Extract the [X, Y] coordinate from the center of the cell holding the provided text.  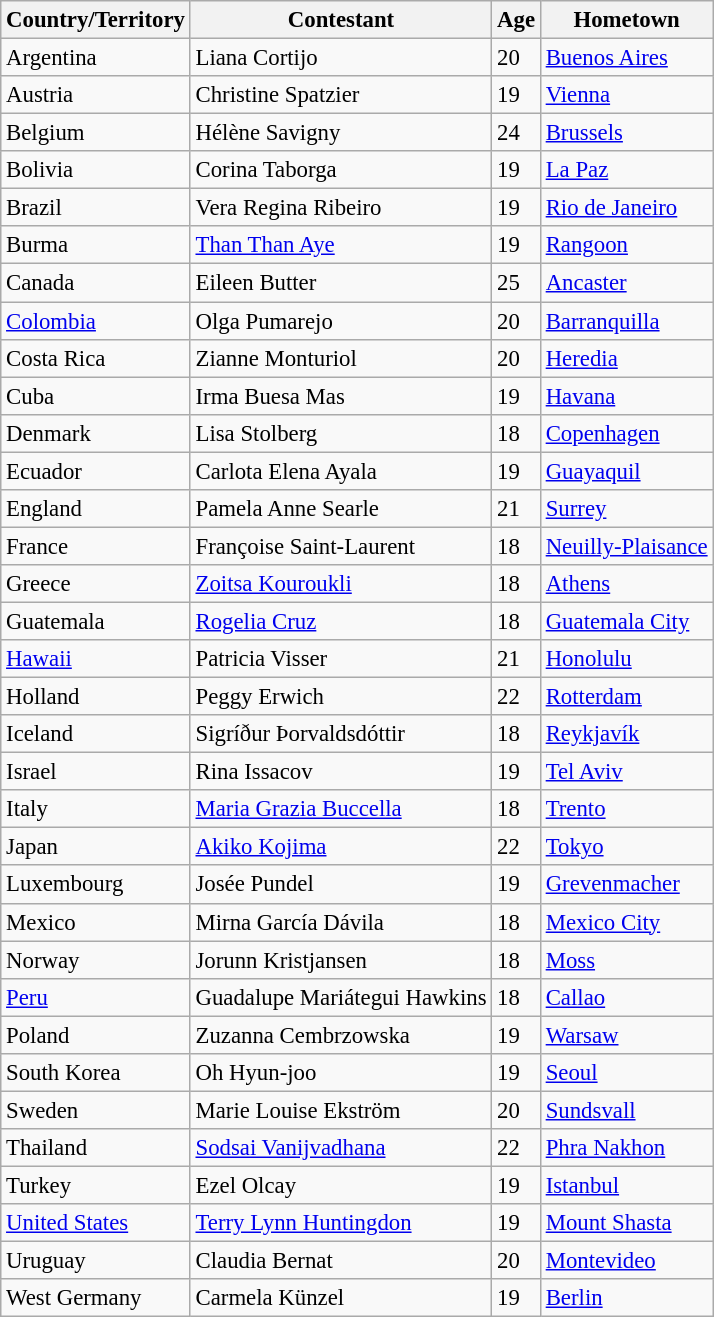
Mount Shasta [626, 1223]
Hélène Savigny [341, 133]
Argentina [96, 58]
Honolulu [626, 659]
Luxembourg [96, 885]
Austria [96, 95]
Canada [96, 283]
England [96, 509]
Warsaw [626, 1035]
Thailand [96, 1148]
Grevenmacher [626, 885]
Moss [626, 960]
Rogelia Cruz [341, 621]
Denmark [96, 433]
Terry Lynn Huntingdon [341, 1223]
Brazil [96, 208]
Callao [626, 997]
Japan [96, 847]
Oh Hyun-joo [341, 1073]
Age [516, 20]
Montevideo [626, 1261]
Brussels [626, 133]
Italy [96, 809]
Mirna García Dávila [341, 922]
Costa Rica [96, 358]
Heredia [626, 358]
Ezel Olcay [341, 1185]
La Paz [626, 170]
Pamela Anne Searle [341, 509]
Irma Buesa Mas [341, 396]
Zuzanna Cembrzowska [341, 1035]
Phra Nakhon [626, 1148]
Sigríður Þorvaldsdóttir [341, 734]
Mexico [96, 922]
Turkey [96, 1185]
Olga Pumarejo [341, 321]
Claudia Bernat [341, 1261]
Vera Regina Ribeiro [341, 208]
Corina Taborga [341, 170]
Surrey [626, 509]
Colombia [96, 321]
Tokyo [626, 847]
Israel [96, 772]
Buenos Aires [626, 58]
Ecuador [96, 471]
25 [516, 283]
24 [516, 133]
Marie Louise Ekström [341, 1110]
Havana [626, 396]
Trento [626, 809]
Poland [96, 1035]
Zianne Monturiol [341, 358]
United States [96, 1223]
Guatemala City [626, 621]
Barranquilla [626, 321]
Rotterdam [626, 697]
Iceland [96, 734]
Françoise Saint-Laurent [341, 546]
Hometown [626, 20]
Istanbul [626, 1185]
Guatemala [96, 621]
Country/Territory [96, 20]
Burma [96, 245]
Mexico City [626, 922]
Copenhagen [626, 433]
Sodsai Vanijvadhana [341, 1148]
Guadalupe Mariátegui Hawkins [341, 997]
Athens [626, 584]
Belgium [96, 133]
Carlota Elena Ayala [341, 471]
Carmela Künzel [341, 1298]
Bolivia [96, 170]
Tel Aviv [626, 772]
Rio de Janeiro [626, 208]
Hawaii [96, 659]
France [96, 546]
Christine Spatzier [341, 95]
Reykjavík [626, 734]
Lisa Stolberg [341, 433]
Contestant [341, 20]
Maria Grazia Buccella [341, 809]
Norway [96, 960]
Sundsvall [626, 1110]
Rina Issacov [341, 772]
South Korea [96, 1073]
Sweden [96, 1110]
Cuba [96, 396]
Patricia Visser [341, 659]
Ancaster [626, 283]
Than Than Aye [341, 245]
Akiko Kojima [341, 847]
Neuilly-Plaisance [626, 546]
Uruguay [96, 1261]
West Germany [96, 1298]
Greece [96, 584]
Liana Cortijo [341, 58]
Vienna [626, 95]
Guayaquil [626, 471]
Josée Pundel [341, 885]
Eileen Butter [341, 283]
Peru [96, 997]
Rangoon [626, 245]
Zoitsa Kouroukli [341, 584]
Holland [96, 697]
Peggy Erwich [341, 697]
Berlin [626, 1298]
Seoul [626, 1073]
Jorunn Kristjansen [341, 960]
